Return the (x, y) coordinate for the center point of the cell that contains the specified text.  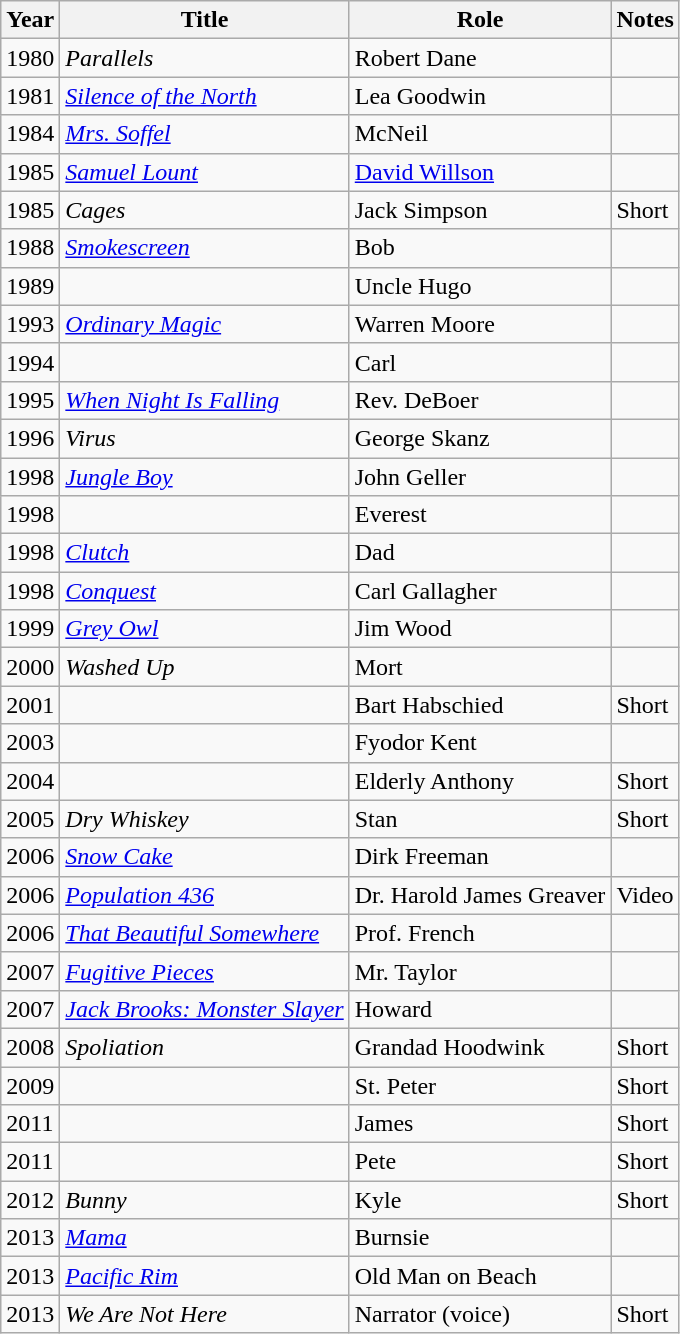
McNeil (480, 134)
Population 436 (204, 895)
Mrs. Soffel (204, 134)
1980 (30, 58)
Fugitive Pieces (204, 971)
Burnsie (480, 1238)
2008 (30, 1047)
Fyodor Kent (480, 743)
Warren Moore (480, 324)
Year (30, 20)
Carl Gallagher (480, 591)
John Geller (480, 477)
Lea Goodwin (480, 96)
Carl (480, 362)
1996 (30, 438)
Snow Cake (204, 857)
Dr. Harold James Greaver (480, 895)
Kyle (480, 1200)
Bunny (204, 1200)
Cages (204, 210)
Pete (480, 1162)
Bart Habschied (480, 705)
Uncle Hugo (480, 286)
Grandad Hoodwink (480, 1047)
Mr. Taylor (480, 971)
Dry Whiskey (204, 819)
Clutch (204, 553)
1988 (30, 248)
2012 (30, 1200)
2001 (30, 705)
Everest (480, 515)
Samuel Lount (204, 172)
Dirk Freeman (480, 857)
Jack Brooks: Monster Slayer (204, 1009)
St. Peter (480, 1085)
Jim Wood (480, 629)
Role (480, 20)
1993 (30, 324)
Washed Up (204, 667)
2000 (30, 667)
1999 (30, 629)
David Willson (480, 172)
Bob (480, 248)
That Beautiful Somewhere (204, 933)
George Skanz (480, 438)
Elderly Anthony (480, 781)
Narrator (voice) (480, 1314)
Ordinary Magic (204, 324)
Smokescreen (204, 248)
Mama (204, 1238)
James (480, 1124)
Video (645, 895)
2009 (30, 1085)
When Night Is Falling (204, 400)
Title (204, 20)
Silence of the North (204, 96)
Dad (480, 553)
2003 (30, 743)
We Are Not Here (204, 1314)
Virus (204, 438)
Conquest (204, 591)
1994 (30, 362)
Old Man on Beach (480, 1276)
1981 (30, 96)
Howard (480, 1009)
Jack Simpson (480, 210)
1989 (30, 286)
Notes (645, 20)
Mort (480, 667)
1984 (30, 134)
Jungle Boy (204, 477)
Prof. French (480, 933)
Pacific Rim (204, 1276)
Spoliation (204, 1047)
2005 (30, 819)
2004 (30, 781)
Robert Dane (480, 58)
Grey Owl (204, 629)
Parallels (204, 58)
Rev. DeBoer (480, 400)
Stan (480, 819)
1995 (30, 400)
